Identify which cell holds the provided text, then report its [x, y] central coordinate. 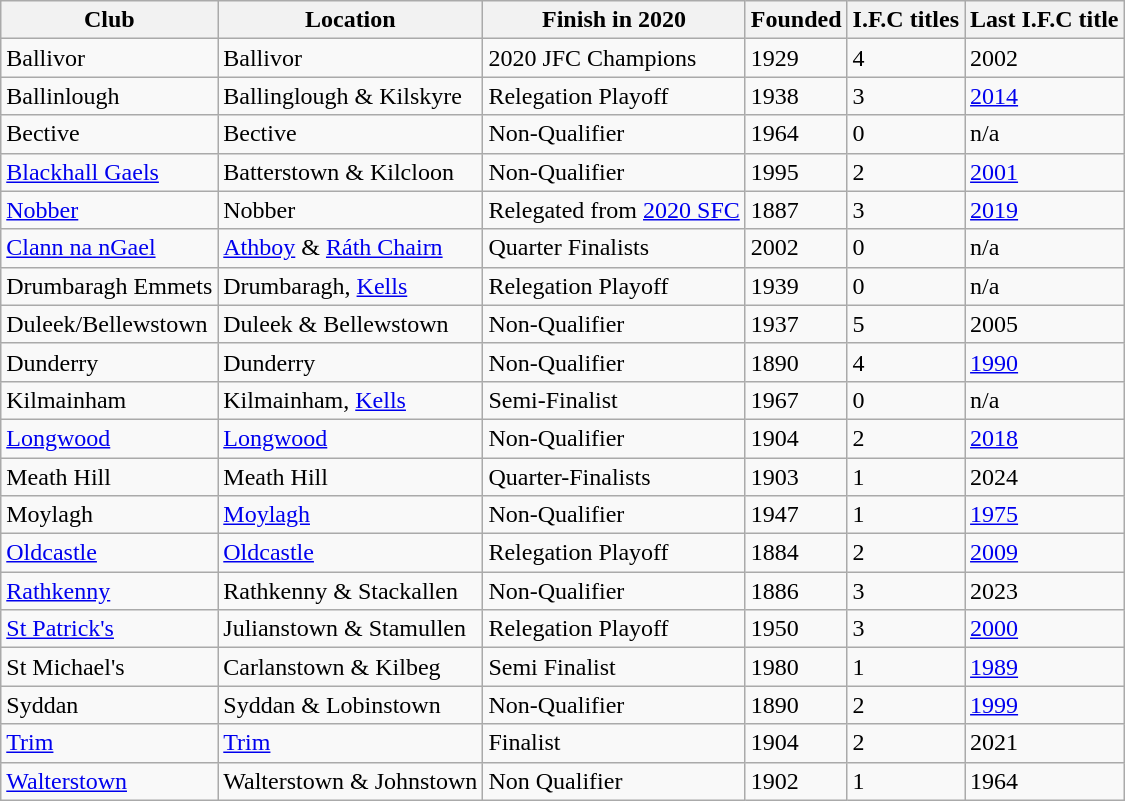
Drumbaragh Emmets [110, 286]
Semi Finalist [614, 667]
1938 [796, 96]
1903 [796, 477]
2024 [1045, 477]
2005 [1045, 324]
Walterstown [110, 781]
1995 [796, 172]
St Michael's [110, 667]
Duleek/Bellewstown [110, 324]
2000 [1045, 629]
Location [350, 20]
Quarter-Finalists [614, 477]
1967 [796, 400]
1947 [796, 515]
1999 [1045, 705]
5 [906, 324]
1929 [796, 58]
Founded [796, 20]
I.F.C titles [906, 20]
Blackhall Gaels [110, 172]
Non Qualifier [614, 781]
2021 [1045, 743]
2009 [1045, 553]
1884 [796, 553]
1975 [1045, 515]
Drumbaragh, Kells [350, 286]
Semi-Finalist [614, 400]
1902 [796, 781]
Clann na nGael [110, 248]
Julianstown & Stamullen [350, 629]
1989 [1045, 667]
2014 [1045, 96]
Finish in 2020 [614, 20]
2020 JFC Champions [614, 58]
Quarter Finalists [614, 248]
Club [110, 20]
Syddan [110, 705]
2019 [1045, 210]
1937 [796, 324]
Kilmainham, Kells [350, 400]
2023 [1045, 591]
Kilmainham [110, 400]
Last I.F.C title [1045, 20]
1939 [796, 286]
Athboy & Ráth Chairn [350, 248]
1990 [1045, 362]
Relegated from 2020 SFC [614, 210]
Finalist [614, 743]
Batterstown & Kilcloon [350, 172]
Rathkenny [110, 591]
2018 [1045, 438]
2001 [1045, 172]
St Patrick's [110, 629]
1886 [796, 591]
1980 [796, 667]
1950 [796, 629]
Syddan & Lobinstown [350, 705]
Carlanstown & Kilbeg [350, 667]
1887 [796, 210]
Ballinglough & Kilskyre [350, 96]
Duleek & Bellewstown [350, 324]
Ballinlough [110, 96]
Rathkenny & Stackallen [350, 591]
Walterstown & Johnstown [350, 781]
